Scan for the cell matching the given text and deliver its (X, Y) coordinate at center. 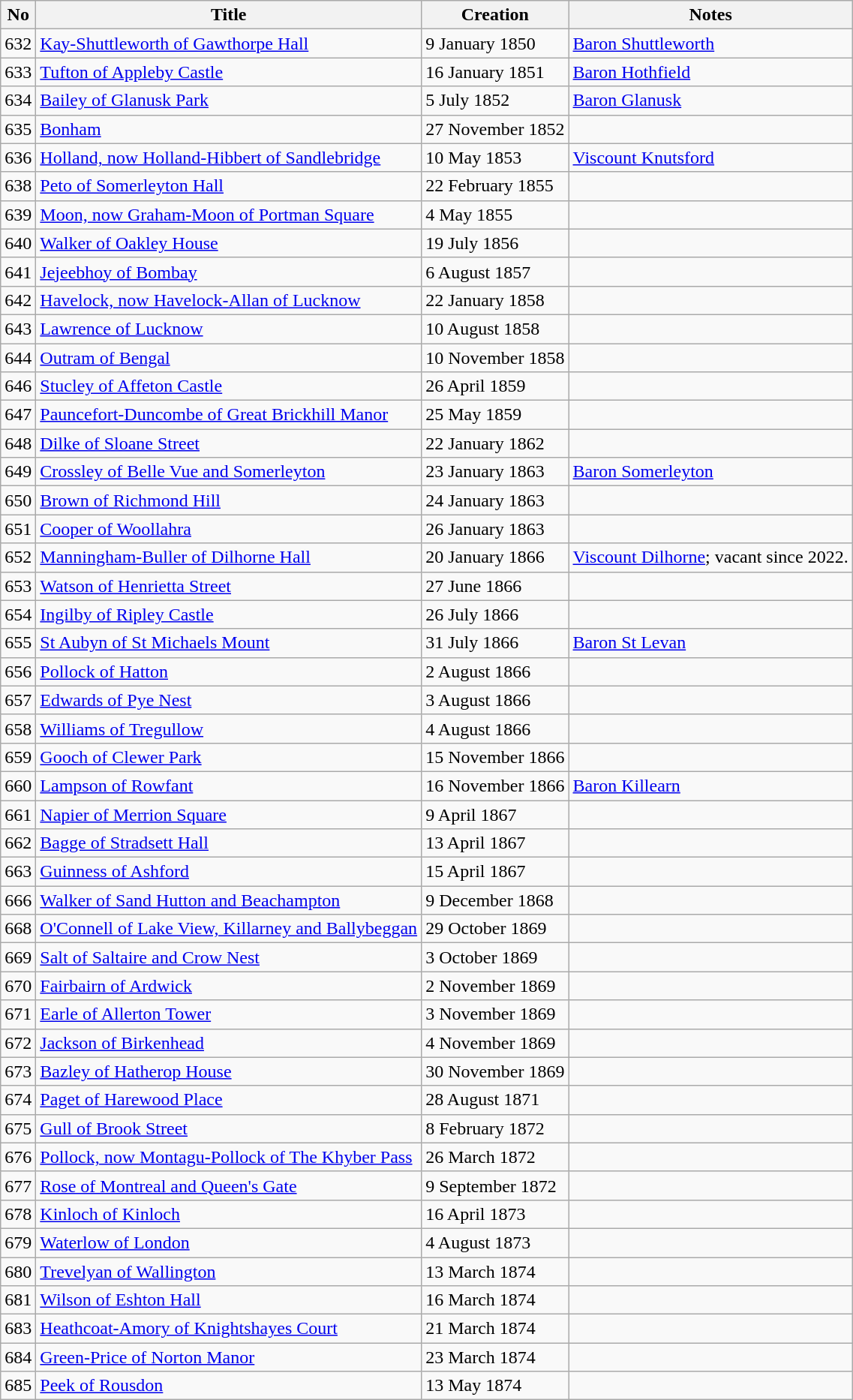
15 November 1866 (495, 757)
16 January 1851 (495, 72)
16 March 1874 (495, 1300)
Green-Price of Norton Manor (229, 1357)
26 April 1859 (495, 386)
9 September 1872 (495, 1185)
20 January 1866 (495, 557)
662 (18, 843)
3 November 1869 (495, 1014)
4 May 1855 (495, 215)
678 (18, 1214)
Tufton of Appleby Castle (229, 72)
Moon, now Graham-Moon of Portman Square (229, 215)
10 November 1858 (495, 358)
Viscount Knutsford (710, 158)
668 (18, 929)
Heathcoat-Amory of Knightshayes Court (229, 1329)
3 August 1866 (495, 700)
Peek of Rousdon (229, 1386)
21 March 1874 (495, 1329)
13 April 1867 (495, 843)
Brown of Richmond Hill (229, 500)
681 (18, 1300)
635 (18, 129)
6 August 1857 (495, 272)
Ingilby of Ripley Castle (229, 614)
26 January 1863 (495, 529)
642 (18, 300)
24 January 1863 (495, 500)
Bagge of Stradsett Hall (229, 843)
15 April 1867 (495, 872)
Guinness of Ashford (229, 872)
Pauncefort-Duncombe of Great Brickhill Manor (229, 415)
638 (18, 186)
634 (18, 101)
4 August 1866 (495, 729)
19 July 1856 (495, 243)
679 (18, 1242)
25 May 1859 (495, 415)
2 November 1869 (495, 986)
650 (18, 500)
671 (18, 1014)
Williams of Tregullow (229, 729)
13 May 1874 (495, 1386)
644 (18, 358)
647 (18, 415)
Kay-Shuttleworth of Gawthorpe Hall (229, 44)
Fairbairn of Ardwick (229, 986)
Kinloch of Kinloch (229, 1214)
Wilson of Eshton Hall (229, 1300)
632 (18, 44)
3 October 1869 (495, 957)
29 October 1869 (495, 929)
10 May 1853 (495, 158)
669 (18, 957)
4 August 1873 (495, 1242)
26 March 1872 (495, 1157)
684 (18, 1357)
676 (18, 1157)
674 (18, 1100)
685 (18, 1386)
9 January 1850 (495, 44)
646 (18, 386)
Lawrence of Lucknow (229, 329)
652 (18, 557)
680 (18, 1272)
Pollock, now Montagu-Pollock of The Khyber Pass (229, 1157)
O'Connell of Lake View, Killarney and Ballybeggan (229, 929)
655 (18, 643)
22 February 1855 (495, 186)
Edwards of Pye Nest (229, 700)
683 (18, 1329)
Pollock of Hatton (229, 671)
Stucley of Affeton Castle (229, 386)
Rose of Montreal and Queen's Gate (229, 1185)
653 (18, 586)
633 (18, 72)
677 (18, 1185)
656 (18, 671)
660 (18, 786)
9 April 1867 (495, 814)
27 June 1866 (495, 586)
16 April 1873 (495, 1214)
Earle of Allerton Tower (229, 1014)
Notes (710, 15)
Viscount Dilhorne; vacant since 2022. (710, 557)
22 January 1862 (495, 443)
Baron Killearn (710, 786)
Gull of Brook Street (229, 1128)
651 (18, 529)
Dilke of Sloane Street (229, 443)
22 January 1858 (495, 300)
26 July 1866 (495, 614)
649 (18, 472)
Gooch of Clewer Park (229, 757)
31 July 1866 (495, 643)
27 November 1852 (495, 129)
Holland, now Holland-Hibbert of Sandlebridge (229, 158)
Trevelyan of Wallington (229, 1272)
Cooper of Woollahra (229, 529)
648 (18, 443)
Waterlow of London (229, 1242)
Baron Hothfield (710, 72)
Bazley of Hatherop House (229, 1071)
Manningham-Buller of Dilhorne Hall (229, 557)
5 July 1852 (495, 101)
Baron St Levan (710, 643)
13 March 1874 (495, 1272)
Baron Glanusk (710, 101)
657 (18, 700)
St Aubyn of St Michaels Mount (229, 643)
Walker of Sand Hutton and Beachampton (229, 900)
Jejeebhoy of Bombay (229, 272)
10 August 1858 (495, 329)
4 November 1869 (495, 1043)
Peto of Somerleyton Hall (229, 186)
2 August 1866 (495, 671)
16 November 1866 (495, 786)
Salt of Saltaire and Crow Nest (229, 957)
Baron Somerleyton (710, 472)
23 January 1863 (495, 472)
Napier of Merrion Square (229, 814)
Bonham (229, 129)
Crossley of Belle Vue and Somerleyton (229, 472)
No (18, 15)
30 November 1869 (495, 1071)
Walker of Oakley House (229, 243)
641 (18, 272)
8 February 1872 (495, 1128)
663 (18, 872)
659 (18, 757)
661 (18, 814)
658 (18, 729)
Baron Shuttleworth (710, 44)
Bailey of Glanusk Park (229, 101)
636 (18, 158)
654 (18, 614)
Paget of Harewood Place (229, 1100)
643 (18, 329)
Creation (495, 15)
639 (18, 215)
666 (18, 900)
672 (18, 1043)
670 (18, 986)
Lampson of Rowfant (229, 786)
Jackson of Birkenhead (229, 1043)
675 (18, 1128)
23 March 1874 (495, 1357)
Watson of Henrietta Street (229, 586)
673 (18, 1071)
640 (18, 243)
Title (229, 15)
Outram of Bengal (229, 358)
28 August 1871 (495, 1100)
9 December 1868 (495, 900)
Havelock, now Havelock-Allan of Lucknow (229, 300)
